Extract the [X, Y] coordinate from the center of the cell holding the provided text.  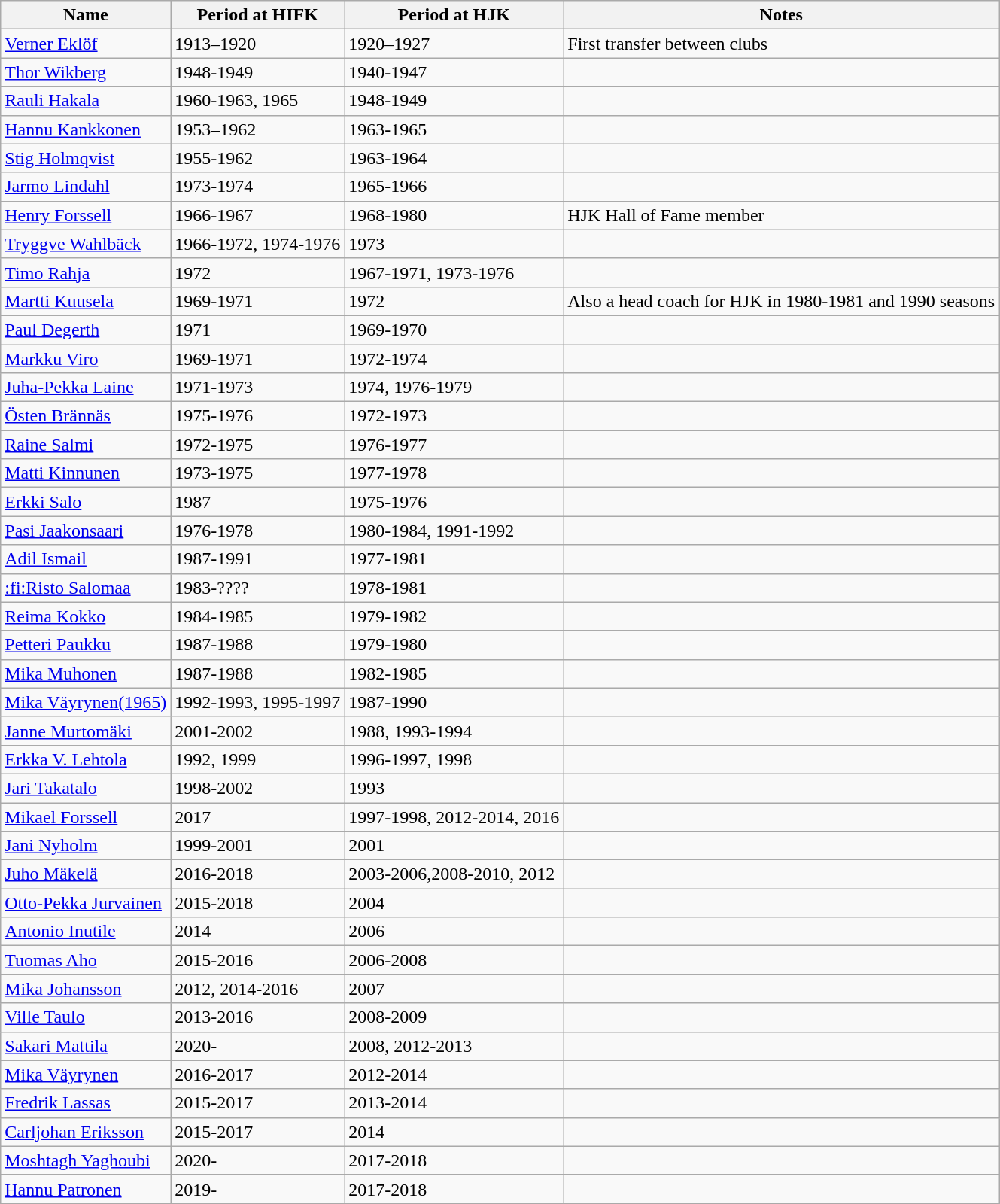
1920–1927 [454, 44]
1968-1980 [454, 215]
1973-1974 [257, 187]
1953–1962 [257, 129]
1984-1985 [257, 616]
2012, 2014-2016 [257, 989]
1963-1964 [454, 158]
Mika Väyrynen(1965) [86, 702]
Fredrik Lassas [86, 1103]
HJK Hall of Fame member [781, 215]
Jani Nyholm [86, 846]
Petteri Paukku [86, 645]
2013-2016 [257, 1017]
Martti Kuusela [86, 301]
2013-2014 [454, 1103]
Erkka V. Lehtola [86, 759]
Erkki Salo [86, 502]
Östen Brännäs [86, 416]
1974, 1976-1979 [454, 388]
Reima Kokko [86, 616]
Name [86, 15]
1987-1991 [257, 559]
1999-2001 [257, 846]
Henry Forssell [86, 215]
2016-2017 [257, 1075]
2012-2014 [454, 1075]
1982-1985 [454, 673]
Mika Muhonen [86, 673]
1992-1993, 1995-1997 [257, 702]
1973-1975 [257, 473]
Stig Holmqvist [86, 158]
1998-2002 [257, 788]
Janne Murtomäki [86, 731]
Otto-Pekka Jurvainen [86, 903]
1977-1978 [454, 473]
1965-1966 [454, 187]
Markku Viro [86, 359]
1967-1971, 1973-1976 [454, 272]
1955-1962 [257, 158]
Verner Eklöf [86, 44]
1972-1975 [257, 445]
1913–1920 [257, 44]
1973 [454, 244]
:fi:Risto Salomaa [86, 588]
Mika Väyrynen [86, 1075]
1987-1990 [454, 702]
2015-2016 [257, 960]
Tryggve Wahlbäck [86, 244]
1940-1947 [454, 72]
Tuomas Aho [86, 960]
Moshtagh Yaghoubi [86, 1160]
Jarmo Lindahl [86, 187]
Mikael Forssell [86, 816]
Timo Rahja [86, 272]
Mika Johansson [86, 989]
1980-1984, 1991-1992 [454, 531]
Also a head coach for HJK in 1980-1981 and 1990 seasons [781, 301]
Period at HIFK [257, 15]
1993 [454, 788]
2019- [257, 1189]
Antonio Inutile [86, 932]
1979-1982 [454, 616]
1988, 1993-1994 [454, 731]
1963-1965 [454, 129]
Pasi Jaakonsaari [86, 531]
2006 [454, 932]
Juho Mäkelä [86, 874]
1997-1998, 2012-2014, 2016 [454, 816]
First transfer between clubs [781, 44]
Raine Salmi [86, 445]
2008, 2012-2013 [454, 1046]
2007 [454, 989]
Hannu Patronen [86, 1189]
2001 [454, 846]
1976-1977 [454, 445]
Period at HJK [454, 15]
1983-???? [257, 588]
1977-1981 [454, 559]
2017 [257, 816]
1969-1970 [454, 330]
Paul Degerth [86, 330]
Carljohan Eriksson [86, 1132]
1979-1980 [454, 645]
1971-1973 [257, 388]
2006-2008 [454, 960]
Sakari Mattila [86, 1046]
1971 [257, 330]
Hannu Kankkonen [86, 129]
2015-2018 [257, 903]
2016-2018 [257, 874]
Thor Wikberg [86, 72]
1987 [257, 502]
1966-1967 [257, 215]
1992, 1999 [257, 759]
1996-1997, 1998 [454, 759]
2008-2009 [454, 1017]
1960-1963, 1965 [257, 101]
Jari Takatalo [86, 788]
1978-1981 [454, 588]
Juha-Pekka Laine [86, 388]
1972-1974 [454, 359]
1966-1972, 1974-1976 [257, 244]
2003-2006,2008-2010, 2012 [454, 874]
Rauli Hakala [86, 101]
Matti Kinnunen [86, 473]
1976-1978 [257, 531]
Ville Taulo [86, 1017]
Adil Ismail [86, 559]
Notes [781, 15]
1972-1973 [454, 416]
2001-2002 [257, 731]
2004 [454, 903]
